Provide the (x, y) coordinate of the cell's center where the given text is located.  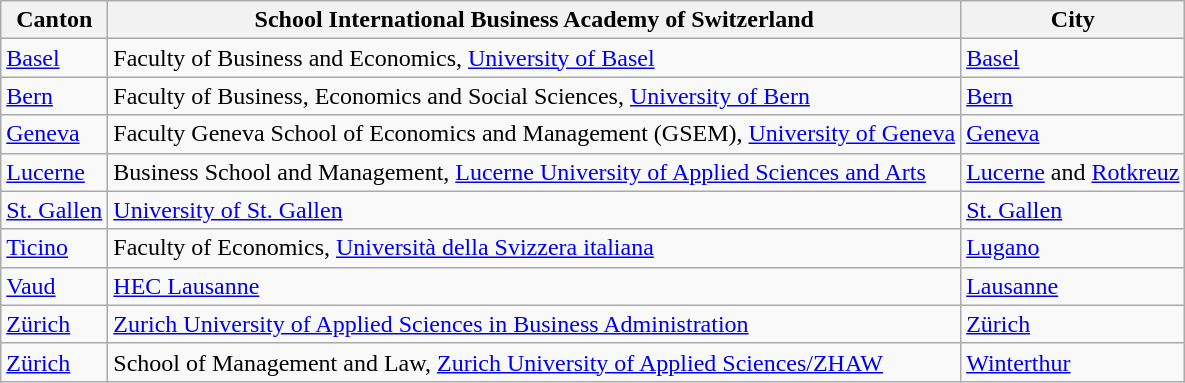
Lugano (1073, 248)
Lucerne and Rotkreuz (1073, 172)
Lucerne (54, 172)
HEC Lausanne (534, 286)
Business School and Management, Lucerne University of Applied Sciences and Arts (534, 172)
City (1073, 20)
Faculty of Economics, Università della Svizzera italiana (534, 248)
School of Management and Law, Zurich University of Applied Sciences/ZHAW (534, 362)
Vaud (54, 286)
Faculty of Business and Economics, University of Basel (534, 58)
Ticino (54, 248)
Zurich University of Applied Sciences in Business Administration (534, 324)
Lausanne (1073, 286)
School International Business Academy of Switzerland (534, 20)
University of St. Gallen (534, 210)
Faculty of Business, Economics and Social Sciences, University of Bern (534, 96)
Faculty Geneva School of Economics and Management (GSEM), University of Geneva (534, 134)
Canton (54, 20)
Winterthur (1073, 362)
